Identify which cell holds the provided text, then report its (x, y) central coordinate. 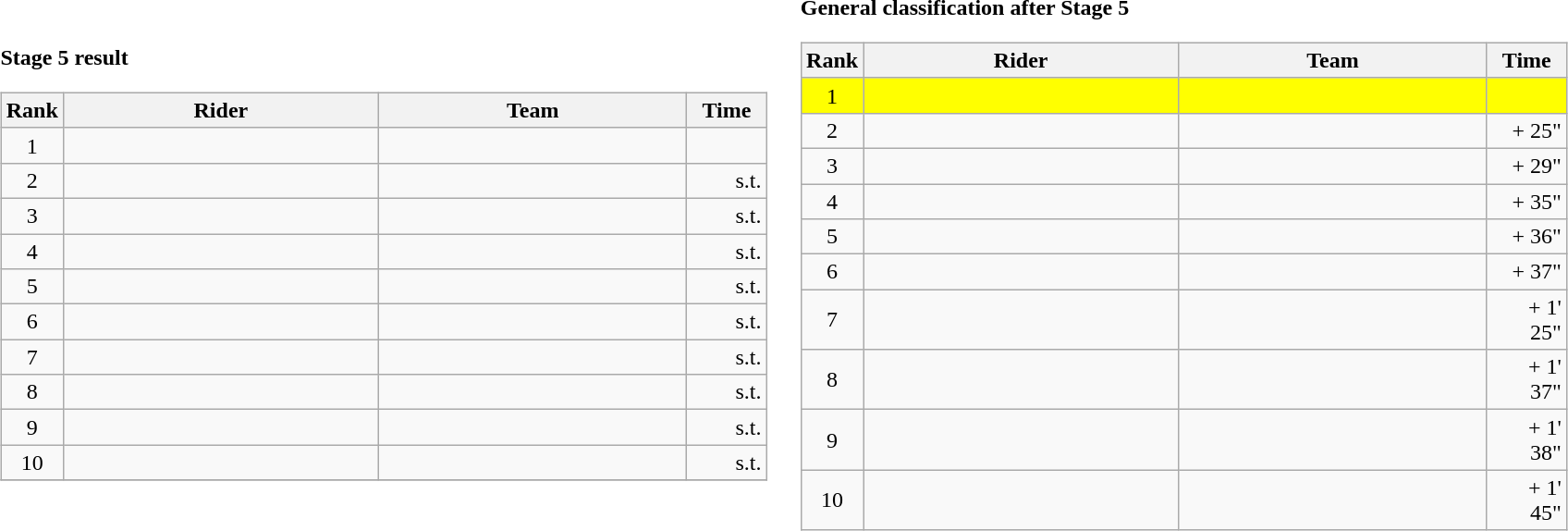
+ 1' 37" (1526, 379)
+ 25" (1526, 130)
+ 1' 45" (1526, 500)
+ 1' 25" (1526, 320)
+ 1' 38" (1526, 440)
+ 36" (1526, 237)
+ 37" (1526, 272)
+ 35" (1526, 201)
+ 29" (1526, 166)
